Provide the [x, y] coordinate of the cell's center where the given text is located.  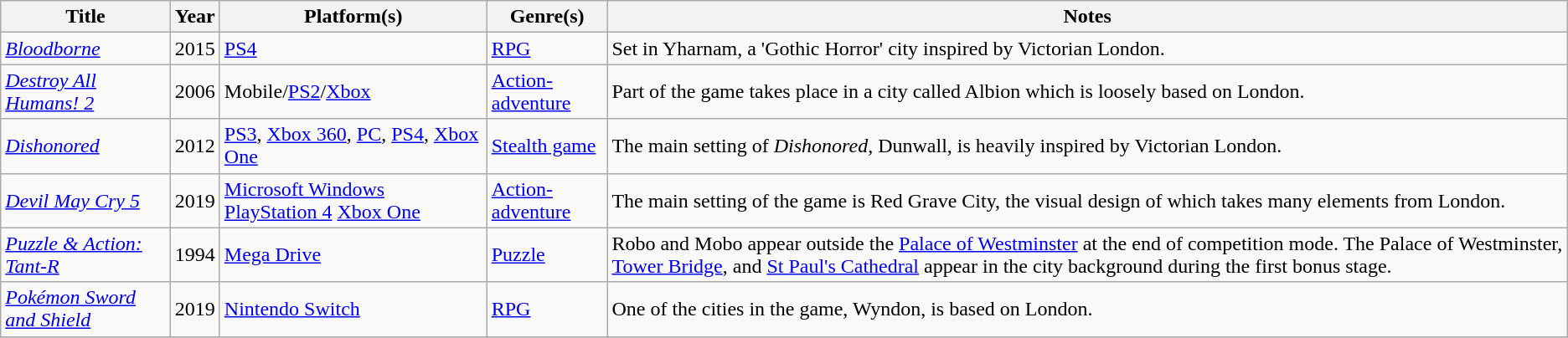
Pokémon Sword and Shield [85, 310]
One of the cities in the game, Wyndon, is based on London. [1087, 310]
PS3, Xbox 360, PC, PS4, Xbox One [353, 146]
2006 [194, 92]
Stealth game [547, 146]
Part of the game takes place in a city called Albion which is loosely based on London. [1087, 92]
Dishonored [85, 146]
2015 [194, 49]
Devil May Cry 5 [85, 201]
The main setting of Dishonored, Dunwall, is heavily inspired by Victorian London. [1087, 146]
2012 [194, 146]
Bloodborne [85, 49]
Microsoft Windows PlayStation 4 Xbox One [353, 201]
Notes [1087, 17]
Year [194, 17]
Set in Yharnam, a 'Gothic Horror' city inspired by Victorian London. [1087, 49]
1994 [194, 254]
Puzzle [547, 254]
Mega Drive [353, 254]
PS4 [353, 49]
Destroy All Humans! 2 [85, 92]
Platform(s) [353, 17]
Genre(s) [547, 17]
Puzzle & Action: Tant-R [85, 254]
The main setting of the game is Red Grave City, the visual design of which takes many elements from London. [1087, 201]
Mobile/PS2/Xbox [353, 92]
Title [85, 17]
Nintendo Switch [353, 310]
